Pinpoint the cell where the given text exists, returning its (x, y) midpoint coordinate. 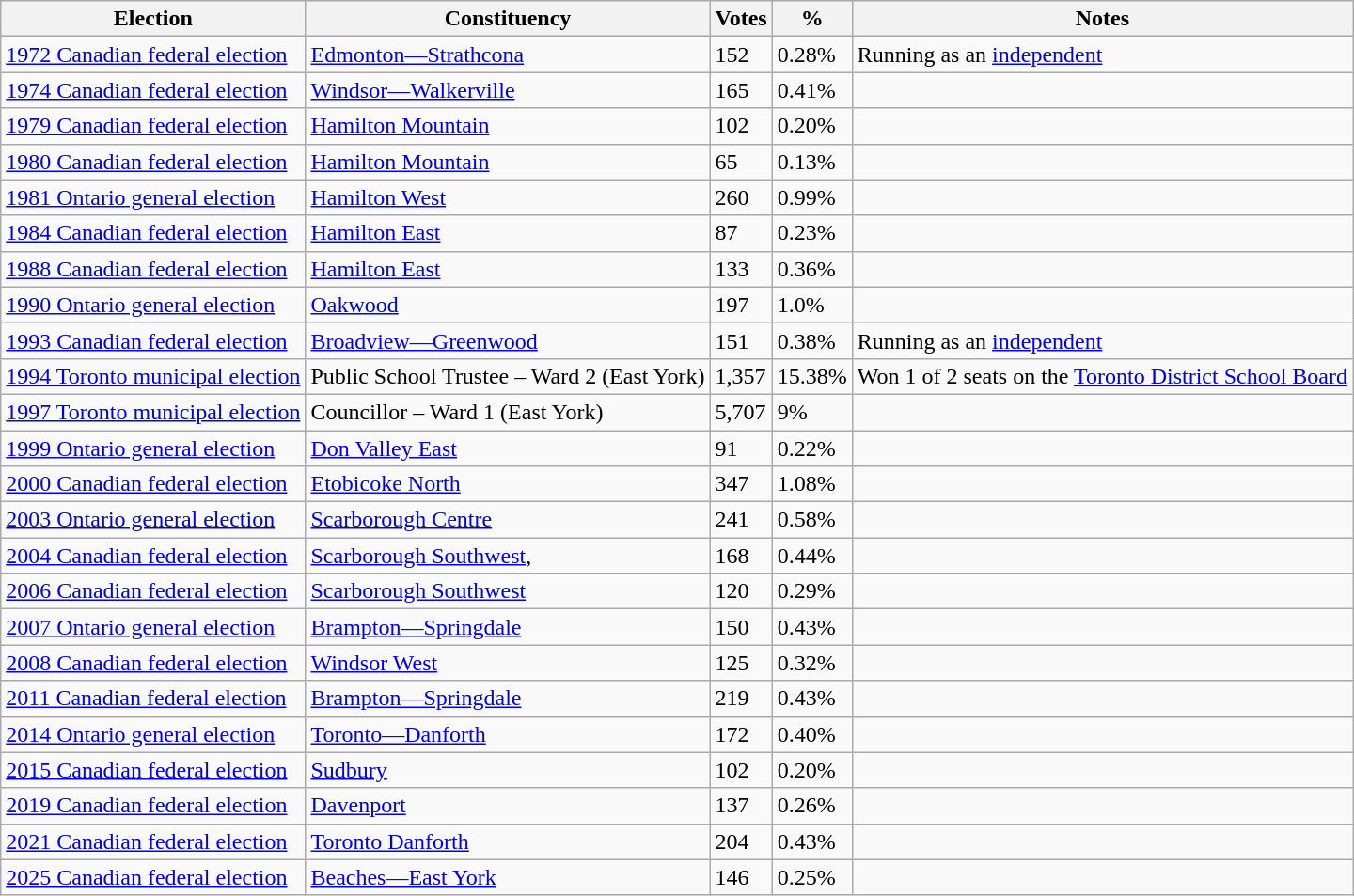
2003 Ontario general election (153, 520)
204 (741, 841)
0.29% (812, 591)
0.28% (812, 55)
Davenport (508, 806)
120 (741, 591)
Election (153, 19)
241 (741, 520)
87 (741, 233)
5,707 (741, 412)
2006 Canadian federal election (153, 591)
Hamilton West (508, 197)
15.38% (812, 376)
2000 Canadian federal election (153, 484)
65 (741, 162)
0.36% (812, 269)
172 (741, 734)
165 (741, 90)
Votes (741, 19)
219 (741, 699)
0.38% (812, 340)
Don Valley East (508, 448)
Broadview—Greenwood (508, 340)
1972 Canadian federal election (153, 55)
1.0% (812, 305)
0.22% (812, 448)
0.41% (812, 90)
0.58% (812, 520)
1984 Canadian federal election (153, 233)
2019 Canadian federal election (153, 806)
Toronto Danforth (508, 841)
Beaches—East York (508, 877)
Constituency (508, 19)
1990 Ontario general election (153, 305)
168 (741, 556)
1981 Ontario general election (153, 197)
1980 Canadian federal election (153, 162)
347 (741, 484)
Etobicoke North (508, 484)
1997 Toronto municipal election (153, 412)
137 (741, 806)
150 (741, 627)
1993 Canadian federal election (153, 340)
133 (741, 269)
Sudbury (508, 770)
Scarborough Centre (508, 520)
% (812, 19)
Windsor—Walkerville (508, 90)
2008 Canadian federal election (153, 663)
1974 Canadian federal election (153, 90)
0.40% (812, 734)
2007 Ontario general election (153, 627)
260 (741, 197)
2004 Canadian federal election (153, 556)
146 (741, 877)
Public School Trustee – Ward 2 (East York) (508, 376)
2011 Canadian federal election (153, 699)
Oakwood (508, 305)
9% (812, 412)
Windsor West (508, 663)
1.08% (812, 484)
91 (741, 448)
0.99% (812, 197)
2014 Ontario general election (153, 734)
0.25% (812, 877)
Edmonton—Strathcona (508, 55)
Notes (1102, 19)
125 (741, 663)
1,357 (741, 376)
0.26% (812, 806)
0.32% (812, 663)
197 (741, 305)
152 (741, 55)
Scarborough Southwest, (508, 556)
1979 Canadian federal election (153, 126)
0.13% (812, 162)
Councillor – Ward 1 (East York) (508, 412)
2025 Canadian federal election (153, 877)
1994 Toronto municipal election (153, 376)
1988 Canadian federal election (153, 269)
2021 Canadian federal election (153, 841)
1999 Ontario general election (153, 448)
0.23% (812, 233)
Toronto—Danforth (508, 734)
2015 Canadian federal election (153, 770)
0.44% (812, 556)
151 (741, 340)
Won 1 of 2 seats on the Toronto District School Board (1102, 376)
Scarborough Southwest (508, 591)
